From the cell containing the given text, extract its center point as [X, Y] coordinate. 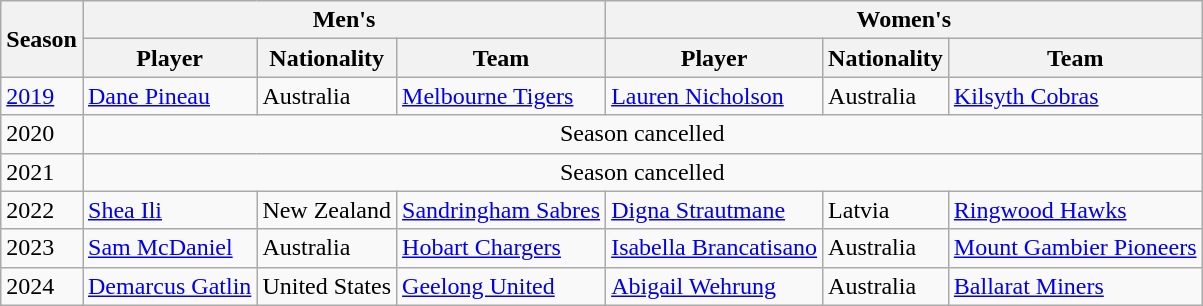
2020 [42, 134]
Isabella Brancatisano [714, 248]
2023 [42, 248]
Sam McDaniel [169, 248]
Digna Strautmane [714, 210]
Abigail Wehrung [714, 286]
2019 [42, 96]
Geelong United [502, 286]
Men's [344, 20]
Shea Ili [169, 210]
Melbourne Tigers [502, 96]
2021 [42, 172]
Demarcus Gatlin [169, 286]
Lauren Nicholson [714, 96]
2022 [42, 210]
Mount Gambier Pioneers [1075, 248]
Dane Pineau [169, 96]
Hobart Chargers [502, 248]
United States [327, 286]
Kilsyth Cobras [1075, 96]
Ballarat Miners [1075, 286]
2024 [42, 286]
Women's [904, 20]
Sandringham Sabres [502, 210]
New Zealand [327, 210]
Season [42, 39]
Ringwood Hawks [1075, 210]
Latvia [886, 210]
